Return the (X, Y) coordinate for the center point of the cell that contains the specified text.  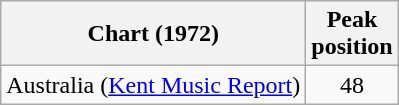
Peakposition (352, 34)
48 (352, 85)
Australia (Kent Music Report) (154, 85)
Chart (1972) (154, 34)
